Return [x, y] of the center of cell containing provided text 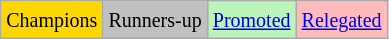
Champions [52, 20]
Relegated [342, 20]
Runners-up [155, 20]
Promoted [252, 20]
